Pinpoint the cell where the given text exists, returning its (X, Y) midpoint coordinate. 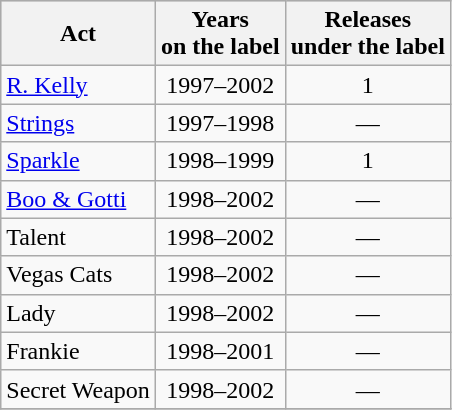
1998–1999 (220, 161)
1998–2001 (220, 351)
Releases under the label (368, 34)
Strings (78, 123)
Boo & Gotti (78, 199)
Act (78, 34)
Vegas Cats (78, 275)
R. Kelly (78, 85)
Years on the label (220, 34)
Sparkle (78, 161)
Lady (78, 313)
1997–2002 (220, 85)
Talent (78, 237)
1997–1998 (220, 123)
Frankie (78, 351)
Secret Weapon (78, 389)
